Identify which cell holds the provided text, then report its (X, Y) central coordinate. 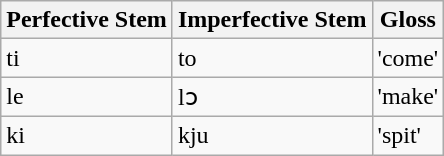
Imperfective Stem (272, 20)
ti (87, 58)
lɔ (272, 97)
'make' (408, 97)
ki (87, 135)
'spit' (408, 135)
le (87, 97)
'come' (408, 58)
to (272, 58)
Gloss (408, 20)
kju (272, 135)
Perfective Stem (87, 20)
